Find where the given text appears and provide that cell's center as [x, y] coordinate. 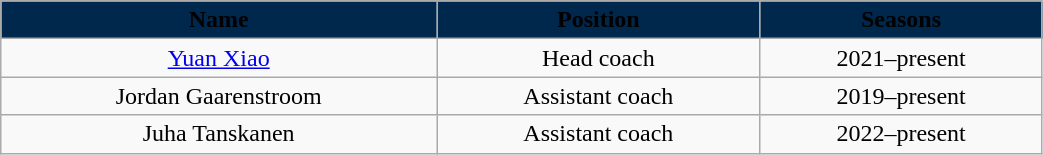
Juha Tanskanen [219, 134]
Seasons [901, 20]
Head coach [598, 58]
Position [598, 20]
Jordan Gaarenstroom [219, 96]
Yuan Xiao [219, 58]
2019–present [901, 96]
2021–present [901, 58]
Name [219, 20]
2022–present [901, 134]
